Pinpoint the cell where the given text exists, returning its [x, y] midpoint coordinate. 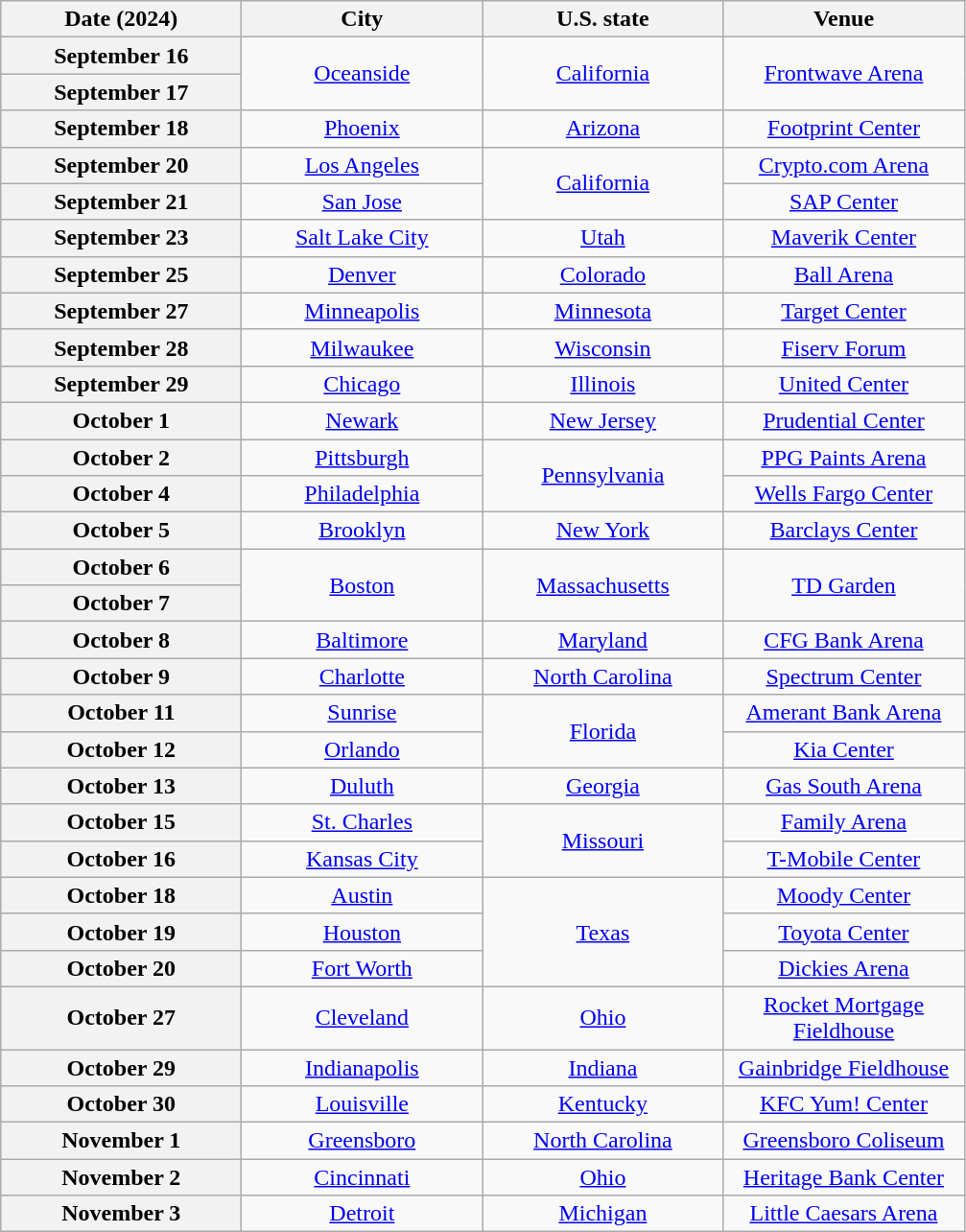
Venue [844, 19]
U.S. state [602, 19]
October 1 [121, 420]
September 20 [121, 165]
St. Charles [363, 822]
October 13 [121, 786]
Barclays Center [844, 531]
October 8 [121, 640]
Austin [363, 895]
September 29 [121, 384]
October 6 [121, 567]
San Jose [363, 201]
October 27 [121, 1017]
Wells Fargo Center [844, 494]
October 2 [121, 458]
September 27 [121, 311]
October 9 [121, 676]
October 15 [121, 822]
Louisville [363, 1104]
Brooklyn [363, 531]
PPG Paints Arena [844, 458]
October 30 [121, 1104]
Kentucky [602, 1104]
Cincinnati [363, 1177]
Family Arena [844, 822]
Dickies Arena [844, 968]
Amerant Bank Arena [844, 713]
September 21 [121, 201]
Chicago [363, 384]
November 2 [121, 1177]
Crypto.com Arena [844, 165]
KFC Yum! Center [844, 1104]
Massachusetts [602, 585]
New York [602, 531]
October 16 [121, 859]
Heritage Bank Center [844, 1177]
Denver [363, 274]
Sunrise [363, 713]
Colorado [602, 274]
Minnesota [602, 311]
Boston [363, 585]
Gainbridge Fieldhouse [844, 1068]
Toyota Center [844, 932]
United Center [844, 384]
Baltimore [363, 640]
Fort Worth [363, 968]
Illinois [602, 384]
Wisconsin [602, 347]
Salt Lake City [363, 238]
CFG Bank Arena [844, 640]
Detroit [363, 1214]
Newark [363, 420]
October 19 [121, 932]
October 12 [121, 749]
Little Caesars Arena [844, 1214]
Ball Arena [844, 274]
Frontwave Arena [844, 74]
Texas [602, 932]
September 17 [121, 92]
October 29 [121, 1068]
Moody Center [844, 895]
Greensboro Coliseum [844, 1141]
Pennsylvania [602, 476]
Indianapolis [363, 1068]
September 23 [121, 238]
Duluth [363, 786]
November 1 [121, 1141]
Fiserv Forum [844, 347]
October 5 [121, 531]
September 16 [121, 56]
Oceanside [363, 74]
September 18 [121, 129]
Footprint Center [844, 129]
Phoenix [363, 129]
Spectrum Center [844, 676]
September 25 [121, 274]
Florida [602, 731]
Kia Center [844, 749]
Missouri [602, 841]
City [363, 19]
September 28 [121, 347]
Arizona [602, 129]
Milwaukee [363, 347]
Cleveland [363, 1017]
Houston [363, 932]
Orlando [363, 749]
Pittsburgh [363, 458]
Date (2024) [121, 19]
Georgia [602, 786]
Maverik Center [844, 238]
Indiana [602, 1068]
October 18 [121, 895]
Prudential Center [844, 420]
Greensboro [363, 1141]
Gas South Arena [844, 786]
New Jersey [602, 420]
Philadelphia [363, 494]
October 20 [121, 968]
Kansas City [363, 859]
Utah [602, 238]
TD Garden [844, 585]
Target Center [844, 311]
Minneapolis [363, 311]
SAP Center [844, 201]
Maryland [602, 640]
Charlotte [363, 676]
Los Angeles [363, 165]
November 3 [121, 1214]
October 4 [121, 494]
October 11 [121, 713]
Rocket Mortgage Fieldhouse [844, 1017]
Michigan [602, 1214]
October 7 [121, 604]
T-Mobile Center [844, 859]
